Pinpoint the cell where the given text exists, returning its [x, y] midpoint coordinate. 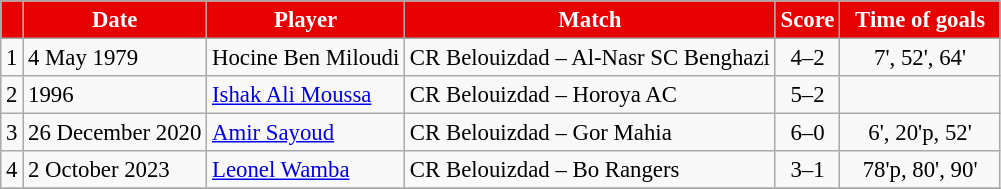
Time of goals [920, 20]
Amir Sayoud [306, 133]
CR Belouizdad – Gor Mahia [590, 133]
3–1 [808, 170]
CR Belouizdad – Horoya AC [590, 95]
5–2 [808, 95]
Score [808, 20]
1 [12, 58]
3 [12, 133]
6', 20'p, 52' [920, 133]
Ishak Ali Moussa [306, 95]
Player [306, 20]
2 [12, 95]
78'p, 80', 90' [920, 170]
6–0 [808, 133]
2 October 2023 [115, 170]
CR Belouizdad – Al-Nasr SC Benghazi [590, 58]
7', 52', 64' [920, 58]
Leonel Wamba [306, 170]
4 [12, 170]
Match [590, 20]
4–2 [808, 58]
CR Belouizdad – Bo Rangers [590, 170]
4 May 1979 [115, 58]
Hocine Ben Miloudi [306, 58]
1996 [115, 95]
26 December 2020 [115, 133]
Date [115, 20]
